Locate the cell with the specified text and output its (x, y) center coordinate. 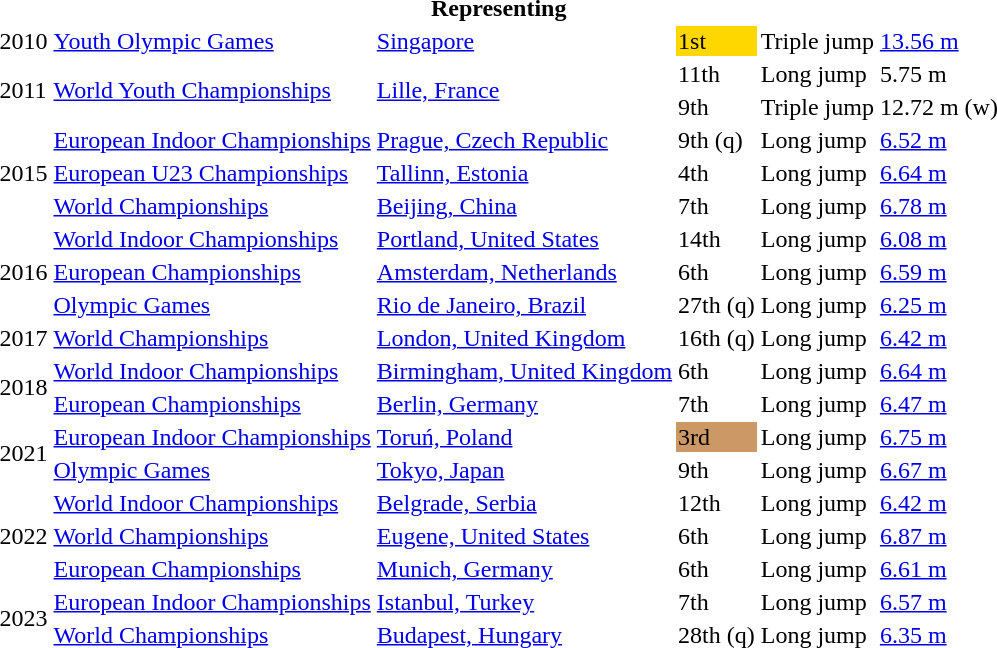
Amsterdam, Netherlands (524, 272)
Istanbul, Turkey (524, 602)
11th (717, 74)
4th (717, 173)
Belgrade, Serbia (524, 503)
Singapore (524, 41)
Birmingham, United Kingdom (524, 371)
Tallinn, Estonia (524, 173)
Eugene, United States (524, 536)
Munich, Germany (524, 569)
Lille, France (524, 90)
3rd (717, 437)
1st (717, 41)
12th (717, 503)
9th (q) (717, 140)
World Youth Championships (212, 90)
London, United Kingdom (524, 338)
Toruń, Poland (524, 437)
16th (q) (717, 338)
Beijing, China (524, 206)
Youth Olympic Games (212, 41)
27th (q) (717, 305)
European U23 Championships (212, 173)
Rio de Janeiro, Brazil (524, 305)
14th (717, 239)
Tokyo, Japan (524, 470)
Berlin, Germany (524, 404)
Prague, Czech Republic (524, 140)
Portland, United States (524, 239)
